Search for the cell housing the specified text and yield its [x, y] center coordinate. 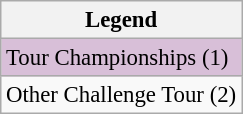
Legend [122, 20]
Tour Championships (1) [122, 58]
Other Challenge Tour (2) [122, 95]
